Identify which cell holds the provided text, then report its (X, Y) central coordinate. 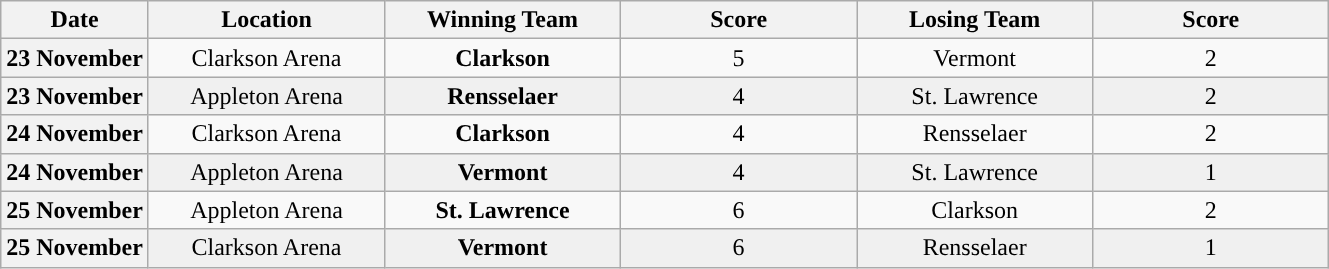
Winning Team (503, 20)
Location (266, 20)
Losing Team (975, 20)
5 (739, 58)
Date (75, 20)
